Output the [X, Y] coordinate of the center of the cell containing the given text.  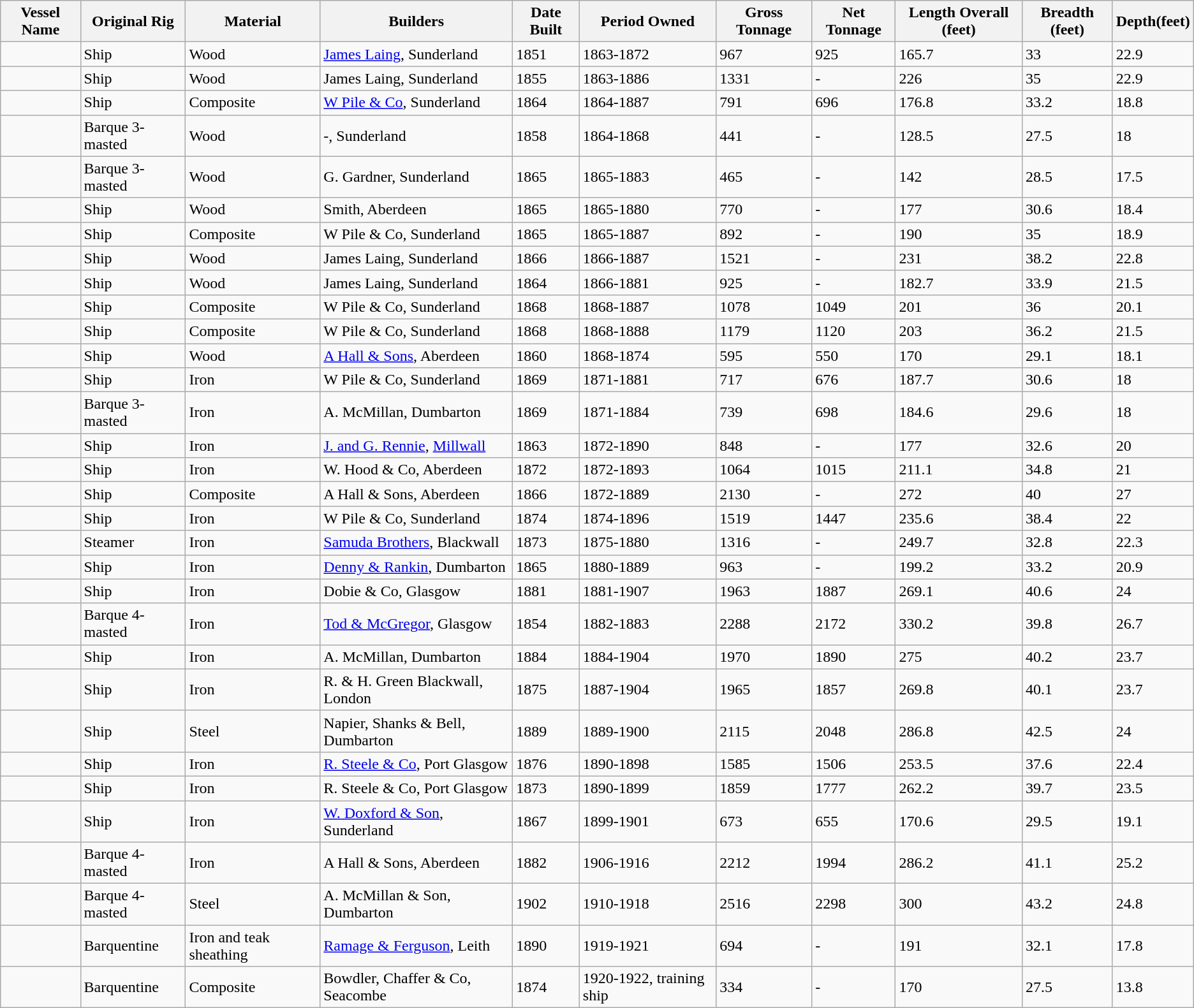
187.7 [959, 380]
29.1 [1067, 355]
1884-1904 [647, 657]
1902 [546, 904]
1920-1922, training ship [647, 987]
G. Gardner, Sunderland [416, 177]
Napier, Shanks & Bell, Dumbarton [416, 731]
770 [764, 210]
40.6 [1067, 591]
2516 [764, 904]
Samuda Brothers, Blackwall [416, 543]
1519 [764, 518]
1865-1883 [647, 177]
W. Doxford & Son, Sunderland [416, 821]
1864-1868 [647, 135]
1965 [764, 690]
465 [764, 177]
1910-1918 [647, 904]
1871-1881 [647, 380]
170.6 [959, 821]
2288 [764, 624]
32.6 [1067, 446]
334 [764, 987]
1919-1921 [647, 946]
13.8 [1153, 987]
Steamer [133, 543]
20.1 [1153, 307]
20.9 [1153, 567]
1860 [546, 355]
739 [764, 413]
41.1 [1067, 863]
Smith, Aberdeen [416, 210]
128.5 [959, 135]
18.8 [1153, 103]
791 [764, 103]
20 [1153, 446]
1874-1896 [647, 518]
963 [764, 567]
165.7 [959, 54]
1866-1887 [647, 258]
2115 [764, 731]
1015 [853, 470]
Material [253, 22]
1863 [546, 446]
18.1 [1153, 355]
1859 [764, 788]
182.7 [959, 282]
22 [1153, 518]
1887-1904 [647, 690]
17.5 [1153, 177]
Depth(feet) [1153, 22]
1884 [546, 657]
269.1 [959, 591]
300 [959, 904]
1331 [764, 78]
32.1 [1067, 946]
1881-1907 [647, 591]
655 [853, 821]
1863-1886 [647, 78]
1447 [853, 518]
1882-1883 [647, 624]
176.8 [959, 103]
40.2 [1067, 657]
1865-1887 [647, 234]
1851 [546, 54]
694 [764, 946]
1777 [853, 788]
1890-1899 [647, 788]
27 [1153, 494]
1868-1874 [647, 355]
967 [764, 54]
38.2 [1067, 258]
39.8 [1067, 624]
441 [764, 135]
39.7 [1067, 788]
-, Sunderland [416, 135]
17.8 [1153, 946]
262.2 [959, 788]
Denny & Rankin, Dumbarton [416, 567]
1882 [546, 863]
190 [959, 234]
275 [959, 657]
34.8 [1067, 470]
1521 [764, 258]
1872-1889 [647, 494]
Iron and teak sheathing [253, 946]
676 [853, 380]
1866-1881 [647, 282]
1889 [546, 731]
1506 [853, 764]
272 [959, 494]
848 [764, 446]
Breadth (feet) [1067, 22]
673 [764, 821]
Net Tonnage [853, 22]
43.2 [1067, 904]
1890-1898 [647, 764]
29.5 [1067, 821]
22.3 [1153, 543]
1120 [853, 331]
286.8 [959, 731]
21 [1153, 470]
1585 [764, 764]
Length Overall (feet) [959, 22]
24.8 [1153, 904]
19.1 [1153, 821]
Bowdler, Chaffer & Co, Seacombe [416, 987]
Original Rig [133, 22]
42.5 [1067, 731]
231 [959, 258]
29.6 [1067, 413]
1875 [546, 690]
25.2 [1153, 863]
2298 [853, 904]
1858 [546, 135]
1078 [764, 307]
199.2 [959, 567]
253.5 [959, 764]
Builders [416, 22]
1316 [764, 543]
184.6 [959, 413]
33 [1067, 54]
595 [764, 355]
2212 [764, 863]
1906-1916 [647, 863]
1963 [764, 591]
211.1 [959, 470]
696 [853, 103]
2048 [853, 731]
18.4 [1153, 210]
1864-1887 [647, 103]
Period Owned [647, 22]
1857 [853, 690]
2130 [764, 494]
36 [1067, 307]
1872 [546, 470]
1855 [546, 78]
892 [764, 234]
1876 [546, 764]
Date Built [546, 22]
717 [764, 380]
286.2 [959, 863]
22.8 [1153, 258]
1867 [546, 821]
37.6 [1067, 764]
142 [959, 177]
A. McMillan & Son, Dumbarton [416, 904]
Dobie & Co, Glasgow [416, 591]
R. & H. Green Blackwall, London [416, 690]
1889-1900 [647, 731]
1881 [546, 591]
Tod & McGregor, Glasgow [416, 624]
Ramage & Ferguson, Leith [416, 946]
1854 [546, 624]
550 [853, 355]
33.9 [1067, 282]
249.7 [959, 543]
Gross Tonnage [764, 22]
1899-1901 [647, 821]
1887 [853, 591]
1970 [764, 657]
26.7 [1153, 624]
1865-1880 [647, 210]
226 [959, 78]
28.5 [1067, 177]
1868-1887 [647, 307]
1064 [764, 470]
191 [959, 946]
W. Hood & Co, Aberdeen [416, 470]
23.5 [1153, 788]
Vessel Name [41, 22]
1863-1872 [647, 54]
1049 [853, 307]
1868-1888 [647, 331]
1871-1884 [647, 413]
1872-1890 [647, 446]
1872-1893 [647, 470]
40 [1067, 494]
40.1 [1067, 690]
2172 [853, 624]
330.2 [959, 624]
269.8 [959, 690]
32.8 [1067, 543]
36.2 [1067, 331]
235.6 [959, 518]
22.4 [1153, 764]
1875-1880 [647, 543]
698 [853, 413]
1179 [764, 331]
38.4 [1067, 518]
1880-1889 [647, 567]
203 [959, 331]
1994 [853, 863]
J. and G. Rennie, Millwall [416, 446]
18.9 [1153, 234]
201 [959, 307]
